Pinpoint the cell where the given text exists, returning its [x, y] midpoint coordinate. 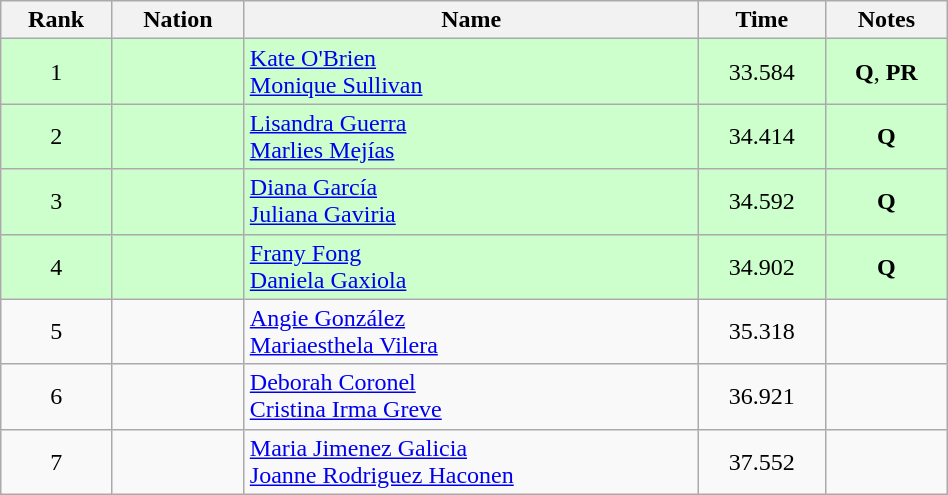
1 [56, 72]
Q, PR [886, 72]
Maria Jimenez GaliciaJoanne Rodriguez Haconen [471, 462]
Diana GarcíaJuliana Gaviria [471, 202]
35.318 [762, 332]
4 [56, 266]
Deborah CoronelCristina Irma Greve [471, 396]
Name [471, 20]
33.584 [762, 72]
36.921 [762, 396]
6 [56, 396]
34.592 [762, 202]
3 [56, 202]
2 [56, 136]
7 [56, 462]
34.902 [762, 266]
Nation [178, 20]
Lisandra GuerraMarlies Mejías [471, 136]
34.414 [762, 136]
Frany FongDaniela Gaxiola [471, 266]
Notes [886, 20]
Kate O'BrienMonique Sullivan [471, 72]
37.552 [762, 462]
Time [762, 20]
5 [56, 332]
Rank [56, 20]
Angie GonzálezMariaesthela Vilera [471, 332]
